Search for the cell housing the specified text and yield its [X, Y] center coordinate. 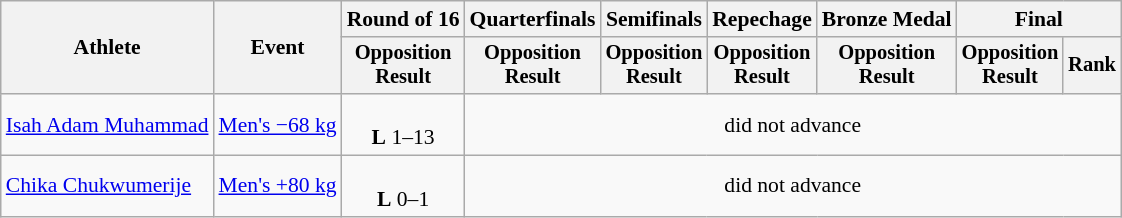
Bronze Medal [887, 19]
Round of 16 [404, 19]
L 0–1 [404, 186]
Men's −68 kg [278, 124]
Men's +80 kg [278, 186]
Repechage [762, 19]
Isah Adam Muhammad [108, 124]
Quarterfinals [533, 19]
Semifinals [654, 19]
Chika Chukwumerije [108, 186]
Rank [1092, 66]
L 1–13 [404, 124]
Final [1039, 19]
Athlete [108, 48]
Event [278, 48]
